From the cell containing the given text, extract its center point as [X, Y] coordinate. 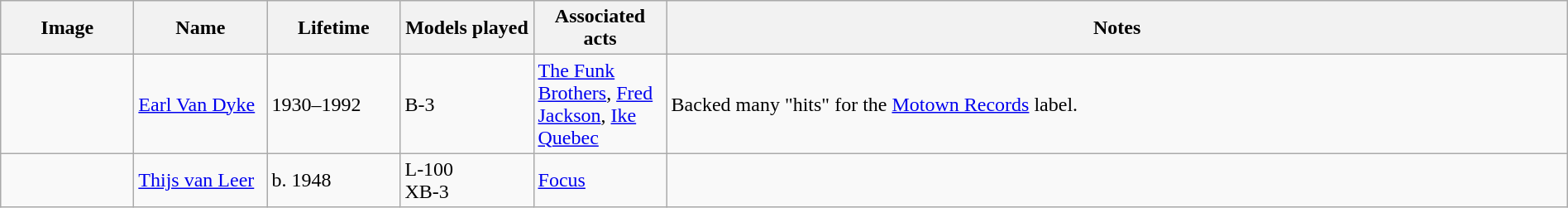
Associated acts [600, 28]
Thijs van Leer [200, 181]
Name [200, 28]
Earl Van Dyke [200, 104]
B-3 [466, 104]
Lifetime [334, 28]
Notes [1116, 28]
1930–1992 [334, 104]
L-100XB-3 [466, 181]
Models played [466, 28]
Image [68, 28]
Backed many "hits" for the Motown Records label. [1116, 104]
The Funk Brothers, Fred Jackson, Ike Quebec [600, 104]
b. 1948 [334, 181]
Focus [600, 181]
